Detect which cell encompasses the target text, then output its [x, y] center coordinate. 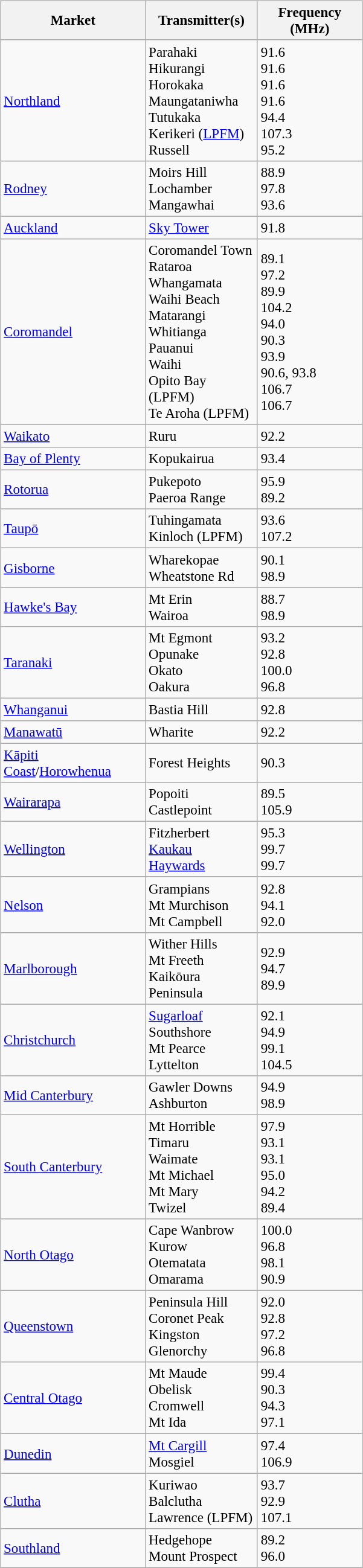
Marlborough [73, 968]
Kāpiti Coast/Horowhenua [73, 763]
Wairarapa [73, 802]
90.198.9 [309, 568]
Queenstown [73, 1327]
Cape WanbrowKurowOtematataOmarama [202, 1255]
Transmitter(s) [202, 21]
Auckland [73, 228]
North Otago [73, 1255]
Christchurch [73, 1040]
94.998.9 [309, 1095]
Kopukairua [202, 459]
Southland [73, 1548]
Mt HorribleTimaruWaimateMt MichaelMt MaryTwizel [202, 1166]
Market [73, 21]
93.7 92.9 107.1 [309, 1501]
92.092.897.296.8 [309, 1327]
Coromandel TownRataroaWhangamataWaihi BeachMatarangiWhitiangaPauanuiWaihiOpito Bay (LPFM)Te Aroha (LPFM) [202, 332]
Bastia Hill [202, 709]
Rodney [73, 188]
PukepotoPaeroa Range [202, 490]
91.8 [309, 228]
Manawatū [73, 732]
88.997.893.6 [309, 188]
Central Otago [73, 1398]
WharekopaeWheatstone Rd [202, 568]
Northland [73, 100]
100.096.898.190.9 [309, 1255]
Nelson [73, 904]
99.490.394.3 97.1 [309, 1398]
Grampians Mt Murchison Mt Campbell [202, 904]
93.4 [309, 459]
SugarloafSouthshoreMt PearceLyttelton [202, 1040]
Gisborne [73, 568]
95.9 89.2 [309, 490]
Bay of Plenty [73, 459]
Coromandel [73, 332]
KuriwaoBalcluthaLawrence (LPFM) [202, 1501]
89.1 97.2 89.9 104.2 94.0 90.3 93.9 90.6, 93.8106.7106.7 [309, 332]
Sky Tower [202, 228]
Mid Canterbury [73, 1095]
Peninsula HillCoronet PeakKingstonGlenorchy [202, 1327]
TuhingamataKinloch (LPFM) [202, 529]
92.8 94.192.0 [309, 904]
Mt Cargill Mosgiel [202, 1454]
Clutha [73, 1501]
89.5 105.9 [309, 802]
Mt ErinWairoa [202, 607]
Wharite [202, 732]
PopoitiCastlepoint [202, 802]
Frequency (MHz) [309, 21]
Mt EgmontOpunakeOkatoOakura [202, 662]
Wellington [73, 850]
91.691.691.691.694.4107.395.2 [309, 100]
Forest Heights [202, 763]
88.798.9 [309, 607]
92.194.9 99.1104.5 [309, 1040]
97.993.1 93.195.094.289.4 [309, 1166]
Waikato [73, 436]
97.4 106.9 [309, 1454]
Whanganui [73, 709]
Taupō [73, 529]
Rotorua [73, 490]
Hawke's Bay [73, 607]
92.994.789.9 [309, 968]
Dunedin [73, 1454]
90.3 [309, 763]
Gawler DownsAshburton [202, 1095]
89.2 96.0 [309, 1548]
South Canterbury [73, 1166]
Taranaki [73, 662]
Ruru [202, 436]
HedgehopeMount Prospect [202, 1548]
Moirs HillLochamberMangawhai [202, 188]
Mt MaudeObelisk Cromwell Mt Ida [202, 1398]
FitzherbertKaukauHaywards [202, 850]
93.292.8100.096.8 [309, 662]
Wither HillsMt FreethKaikōura Peninsula [202, 968]
92.8 [309, 709]
95.399.799.7 [309, 850]
93.6107.2 [309, 529]
ParahakiHikurangiHorokakaMaungataniwhaTutukakaKerikeri (LPFM)Russell [202, 100]
